Identify which cell holds the provided text, then report its (x, y) central coordinate. 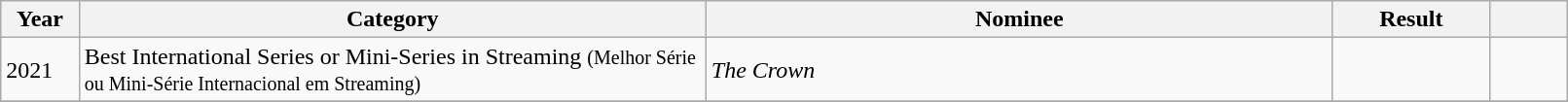
The Crown (1019, 70)
Best International Series or Mini-Series in Streaming (Melhor Série ou Mini-Série Internacional em Streaming) (392, 70)
Year (40, 19)
Category (392, 19)
Nominee (1019, 19)
Result (1411, 19)
2021 (40, 70)
